Search for the cell housing the specified text and yield its [x, y] center coordinate. 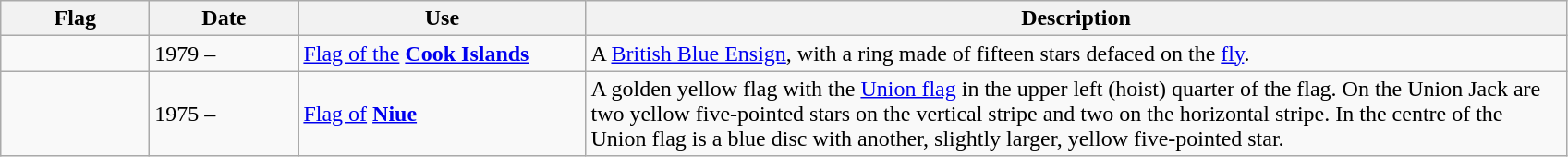
Use [442, 18]
A British Blue Ensign, with a ring made of fifteen stars defaced on the fly. [1076, 54]
Flag [76, 18]
Description [1076, 18]
Flag of the Cook Islands [442, 54]
Date [224, 18]
1979 – [224, 54]
Flag of Niue [442, 114]
1975 – [224, 114]
